Pinpoint the cell where the given text exists, returning its (X, Y) midpoint coordinate. 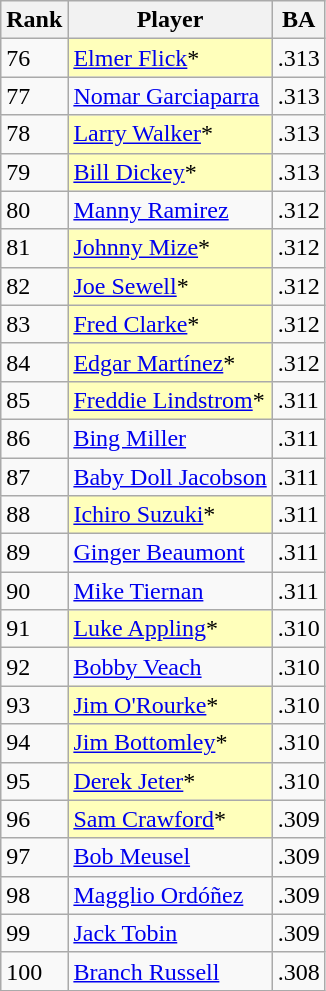
90 (34, 591)
78 (34, 134)
99 (34, 933)
Ginger Beaumont (170, 553)
94 (34, 743)
91 (34, 629)
.308 (298, 971)
Sam Crawford* (170, 819)
92 (34, 667)
83 (34, 324)
85 (34, 400)
Fred Clarke* (170, 324)
87 (34, 477)
Jim Bottomley* (170, 743)
96 (34, 819)
Larry Walker* (170, 134)
Jim O'Rourke* (170, 705)
95 (34, 781)
Mike Tiernan (170, 591)
80 (34, 210)
Luke Appling* (170, 629)
BA (298, 20)
Baby Doll Jacobson (170, 477)
77 (34, 96)
Bob Meusel (170, 857)
81 (34, 248)
Magglio Ordóñez (170, 895)
Derek Jeter* (170, 781)
Manny Ramirez (170, 210)
89 (34, 553)
Player (170, 20)
82 (34, 286)
97 (34, 857)
Joe Sewell* (170, 286)
84 (34, 362)
Bing Miller (170, 438)
93 (34, 705)
Nomar Garciaparra (170, 96)
Branch Russell (170, 971)
Elmer Flick* (170, 58)
Freddie Lindstrom* (170, 400)
76 (34, 58)
98 (34, 895)
Bill Dickey* (170, 172)
Edgar Martínez* (170, 362)
86 (34, 438)
88 (34, 515)
79 (34, 172)
Ichiro Suzuki* (170, 515)
Johnny Mize* (170, 248)
Rank (34, 20)
100 (34, 971)
Jack Tobin (170, 933)
Bobby Veach (170, 667)
